Search for the cell housing the specified text and yield its (X, Y) center coordinate. 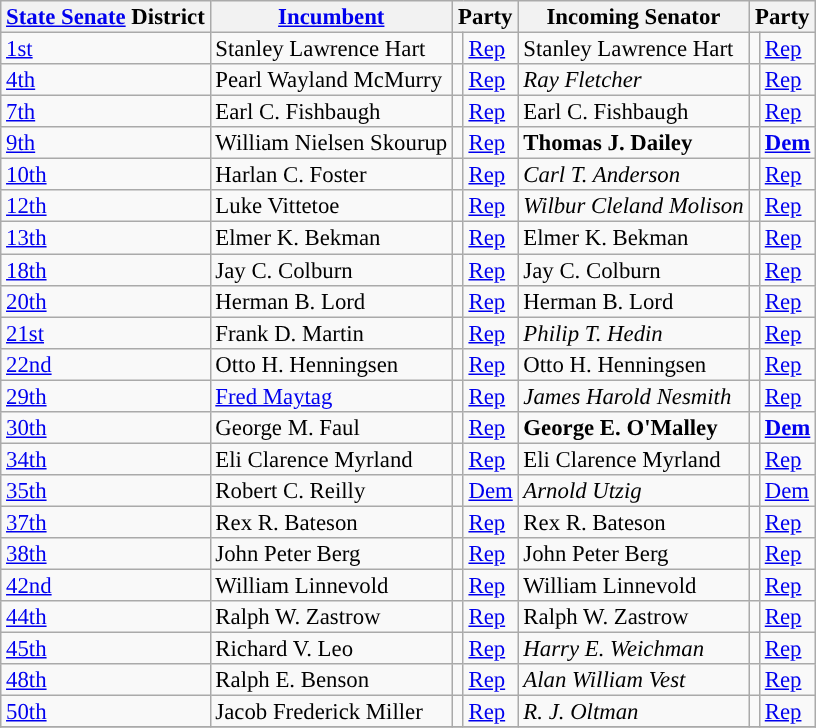
Harry E. Weichman (634, 649)
Carl T. Anderson (634, 175)
1st (106, 49)
Pearl Wayland McMurry (332, 80)
18th (106, 270)
29th (106, 396)
Harlan C. Foster (332, 175)
22nd (106, 364)
37th (106, 522)
10th (106, 175)
James Harold Nesmith (634, 396)
21st (106, 333)
Luke Vittetoe (332, 206)
42nd (106, 586)
48th (106, 680)
35th (106, 491)
Jacob Frederick Miller (332, 712)
38th (106, 554)
Incoming Senator (634, 17)
34th (106, 459)
44th (106, 617)
45th (106, 649)
Arnold Utzig (634, 491)
4th (106, 80)
Frank D. Martin (332, 333)
7th (106, 112)
Thomas J. Dailey (634, 143)
50th (106, 712)
13th (106, 238)
R. J. Oltman (634, 712)
State Senate District (106, 17)
Alan William Vest (634, 680)
Ray Fletcher (634, 80)
Incumbent (332, 17)
12th (106, 206)
Robert C. Reilly (332, 491)
Ralph E. Benson (332, 680)
George M. Faul (332, 428)
Richard V. Leo (332, 649)
George E. O'Malley (634, 428)
30th (106, 428)
William Nielsen Skourup (332, 143)
Fred Maytag (332, 396)
20th (106, 301)
Wilbur Cleland Molison (634, 206)
Philip T. Hedin (634, 333)
9th (106, 143)
